Return the [x, y] coordinate for the center point of the cell that contains the specified text.  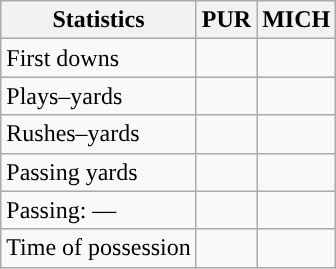
Passing: –– [99, 210]
Statistics [99, 20]
Plays–yards [99, 96]
Time of possession [99, 248]
MICH [296, 20]
First downs [99, 58]
PUR [226, 20]
Passing yards [99, 172]
Rushes–yards [99, 134]
